Locate the cell with the specified text and output its [X, Y] center coordinate. 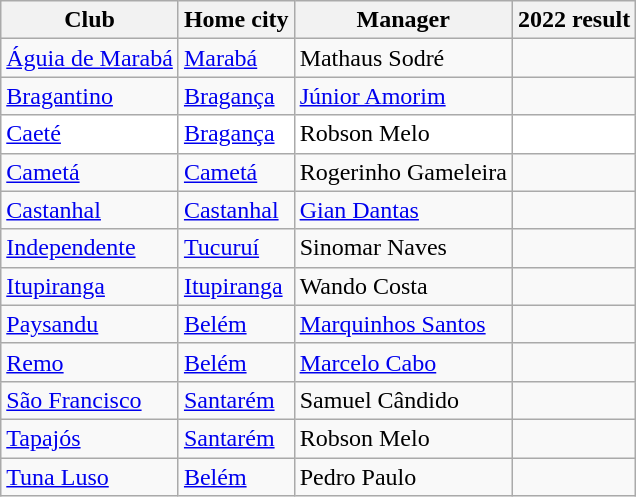
Wando Costa [403, 286]
Remo [90, 362]
Rogerinho Gameleira [403, 172]
Bragantino [90, 96]
Mathaus Sodré [403, 58]
Club [90, 20]
Águia de Marabá [90, 58]
Sinomar Naves [403, 248]
Caeté [90, 134]
Independente [90, 248]
Tapajós [90, 438]
Marabá [236, 58]
Tuna Luso [90, 477]
Marquinhos Santos [403, 324]
Paysandu [90, 324]
Manager [403, 20]
Pedro Paulo [403, 477]
2022 result [574, 20]
Marcelo Cabo [403, 362]
Gian Dantas [403, 210]
São Francisco [90, 400]
Tucuruí [236, 248]
Júnior Amorim [403, 96]
Samuel Cândido [403, 400]
Home city [236, 20]
